Scan for the cell matching the given text and deliver its (X, Y) coordinate at center. 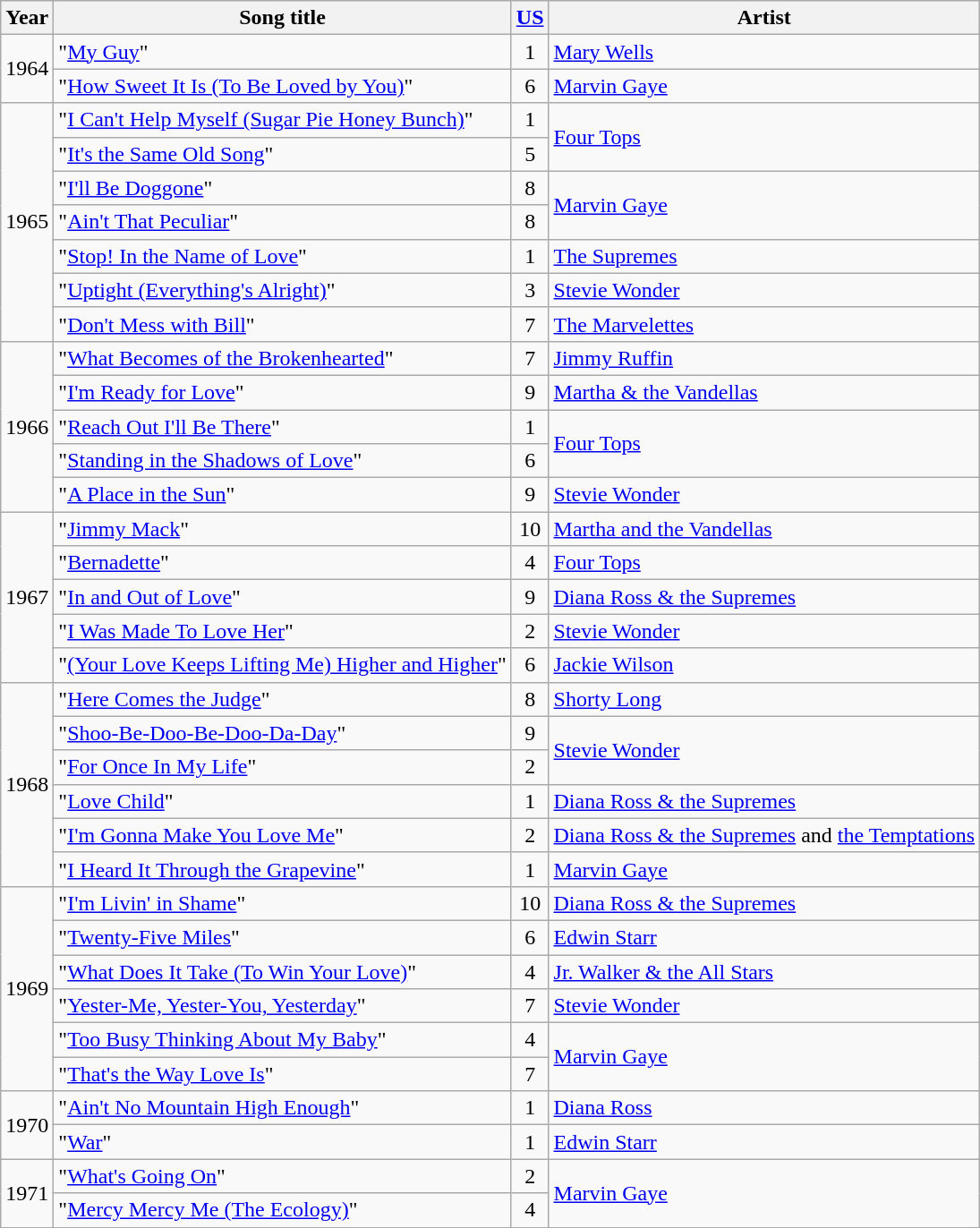
Shorty Long (764, 699)
1967 (27, 597)
"Ain't No Mountain High Enough" (283, 1108)
1969 (27, 988)
Jr. Walker & the All Stars (764, 971)
"Ain't That Peculiar" (283, 222)
"Too Busy Thinking About My Baby" (283, 1040)
Mary Wells (764, 52)
3 (530, 290)
"Yester-Me, Yester-You, Yesterday" (283, 1006)
5 (530, 154)
"Here Comes the Judge" (283, 699)
"How Sweet It Is (To Be Loved by You)" (283, 86)
US (530, 18)
Diana Ross (764, 1108)
1971 (27, 1193)
"My Guy" (283, 52)
Song title (283, 18)
1970 (27, 1125)
"For Once In My Life" (283, 767)
"What Does It Take (To Win Your Love)" (283, 971)
The Supremes (764, 256)
"I Can't Help Myself (Sugar Pie Honey Bunch)" (283, 120)
"I'm Gonna Make You Love Me" (283, 835)
"I Was Made To Love Her" (283, 631)
Jimmy Ruffin (764, 358)
Jackie Wilson (764, 665)
"It's the Same Old Song" (283, 154)
"I'm Ready for Love" (283, 392)
"What's Going On" (283, 1176)
Martha & the Vandellas (764, 392)
"Reach Out I'll Be There" (283, 427)
"War" (283, 1142)
"Shoo-Be-Doo-Be-Doo-Da-Day" (283, 733)
"(Your Love Keeps Lifting Me) Higher and Higher" (283, 665)
Year (27, 18)
"In and Out of Love" (283, 597)
"What Becomes of the Brokenhearted" (283, 358)
Diana Ross & the Supremes and the Temptations (764, 835)
"That's the Way Love Is" (283, 1074)
The Marvelettes (764, 324)
"I Heard It Through the Grapevine" (283, 869)
"I'll Be Doggone" (283, 188)
1965 (27, 222)
"Bernadette" (283, 563)
1964 (27, 69)
"Uptight (Everything's Alright)" (283, 290)
"A Place in the Sun" (283, 495)
"Love Child" (283, 801)
"Don't Mess with Bill" (283, 324)
"Stop! In the Name of Love" (283, 256)
"I'm Livin' in Shame" (283, 903)
"Mercy Mercy Me (The Ecology)" (283, 1210)
"Jimmy Mack" (283, 529)
Artist (764, 18)
Martha and the Vandellas (764, 529)
"Twenty-Five Miles" (283, 937)
1968 (27, 784)
1966 (27, 426)
"Standing in the Shadows of Love" (283, 461)
